Determine the [x, y] coordinate at the center of the cell enclosing the given text.  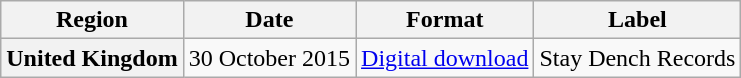
Region [92, 20]
United Kingdom [92, 58]
30 October 2015 [269, 58]
Format [445, 20]
Digital download [445, 58]
Date [269, 20]
Label [638, 20]
Stay Dench Records [638, 58]
